Output the (X, Y) coordinate of the center of the cell containing the given text.  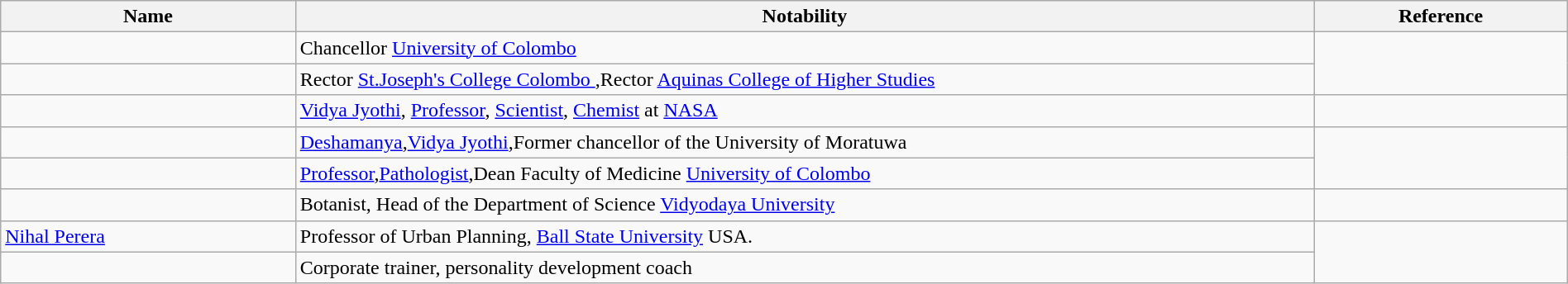
Professor,Pathologist,Dean Faculty of Medicine University of Colombo (804, 173)
Nihal Perera (149, 236)
Chancellor University of Colombo (804, 48)
Notability (804, 17)
Deshamanya,Vidya Jyothi,Former chancellor of the University of Moratuwa (804, 142)
Reference (1441, 17)
Vidya Jyothi, Professor, Scientist, Chemist at NASA (804, 111)
Corporate trainer, personality development coach (804, 267)
Name (149, 17)
Botanist, Head of the Department of Science Vidyodaya University (804, 205)
Professor of Urban Planning, Ball State University USA. (804, 236)
Rector St.Joseph's College Colombo ,Rector Aquinas College of Higher Studies (804, 79)
